Extract the (X, Y) coordinate from the center of the cell holding the provided text.  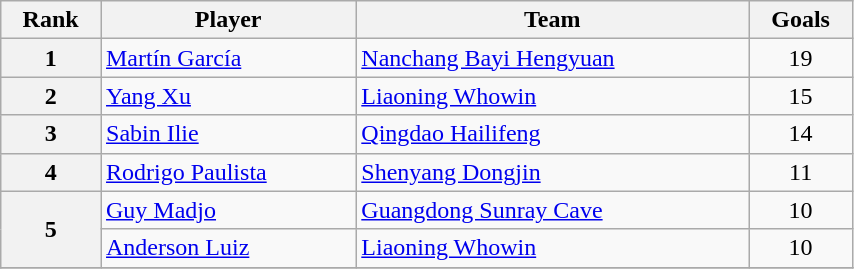
14 (801, 134)
Shenyang Dongjin (552, 172)
5 (51, 229)
2 (51, 96)
Anderson Luiz (228, 248)
15 (801, 96)
Qingdao Hailifeng (552, 134)
Rank (51, 20)
Team (552, 20)
Goals (801, 20)
1 (51, 58)
11 (801, 172)
4 (51, 172)
Sabin Ilie (228, 134)
19 (801, 58)
3 (51, 134)
Player (228, 20)
Guangdong Sunray Cave (552, 210)
Martín García (228, 58)
Guy Madjo (228, 210)
Nanchang Bayi Hengyuan (552, 58)
Rodrigo Paulista (228, 172)
Yang Xu (228, 96)
